For the text-containing cell, return its midpoint in (X, Y) coordinate format. 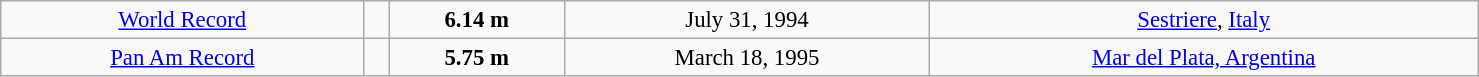
6.14 m (477, 20)
Pan Am Record (182, 58)
5.75 m (477, 58)
March 18, 1995 (747, 58)
Mar del Plata, Argentina (1204, 58)
July 31, 1994 (747, 20)
World Record (182, 20)
Sestriere, Italy (1204, 20)
